Locate the cell with the specified text and output its (X, Y) center coordinate. 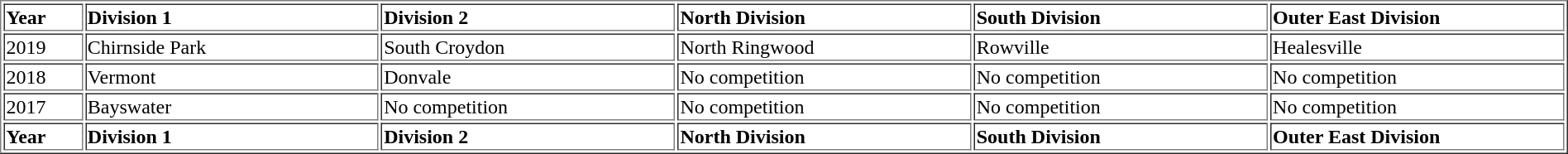
Vermont (232, 76)
North Ringwood (824, 46)
2017 (43, 106)
Healesville (1417, 46)
South Croydon (528, 46)
2019 (43, 46)
Bayswater (232, 106)
Donvale (528, 76)
2018 (43, 76)
Chirnside Park (232, 46)
Rowville (1121, 46)
